Return the [X, Y] coordinate for the center point of the cell that contains the specified text.  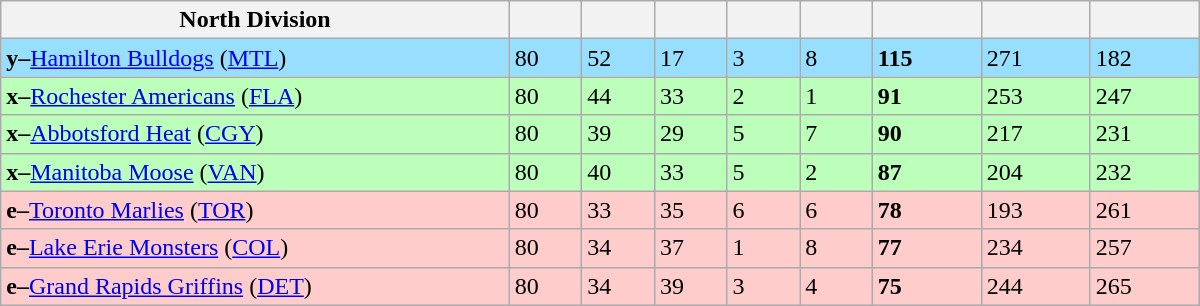
35 [690, 210]
234 [1036, 248]
90 [926, 134]
7 [836, 134]
17 [690, 58]
78 [926, 210]
x–Rochester Americans (FLA) [255, 96]
x–Manitoba Moose (VAN) [255, 172]
253 [1036, 96]
y–Hamilton Bulldogs (MTL) [255, 58]
52 [618, 58]
244 [1036, 286]
217 [1036, 134]
40 [618, 172]
261 [1144, 210]
x–Abbotsford Heat (CGY) [255, 134]
e–Lake Erie Monsters (COL) [255, 248]
91 [926, 96]
204 [1036, 172]
44 [618, 96]
257 [1144, 248]
193 [1036, 210]
265 [1144, 286]
North Division [255, 20]
115 [926, 58]
37 [690, 248]
77 [926, 248]
232 [1144, 172]
87 [926, 172]
75 [926, 286]
231 [1144, 134]
e–Toronto Marlies (TOR) [255, 210]
271 [1036, 58]
247 [1144, 96]
4 [836, 286]
29 [690, 134]
182 [1144, 58]
e–Grand Rapids Griffins (DET) [255, 286]
